Return (X, Y) of the center of cell containing provided text 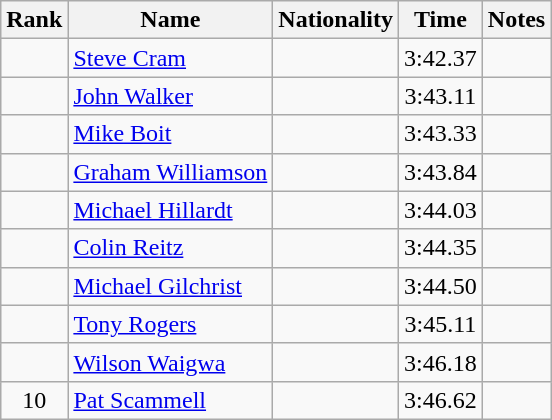
3:42.37 (441, 58)
Graham Williamson (170, 172)
3:46.18 (441, 362)
Pat Scammell (170, 400)
Wilson Waigwa (170, 362)
3:46.62 (441, 400)
Steve Cram (170, 58)
3:43.33 (441, 134)
3:43.84 (441, 172)
Colin Reitz (170, 248)
Nationality (336, 20)
Name (170, 20)
Tony Rogers (170, 324)
John Walker (170, 96)
Michael Gilchrist (170, 286)
3:44.50 (441, 286)
Notes (516, 20)
3:45.11 (441, 324)
3:44.35 (441, 248)
10 (34, 400)
3:43.11 (441, 96)
Michael Hillardt (170, 210)
Mike Boit (170, 134)
Time (441, 20)
Rank (34, 20)
3:44.03 (441, 210)
